Locate the cell with the specified text and output its [X, Y] center coordinate. 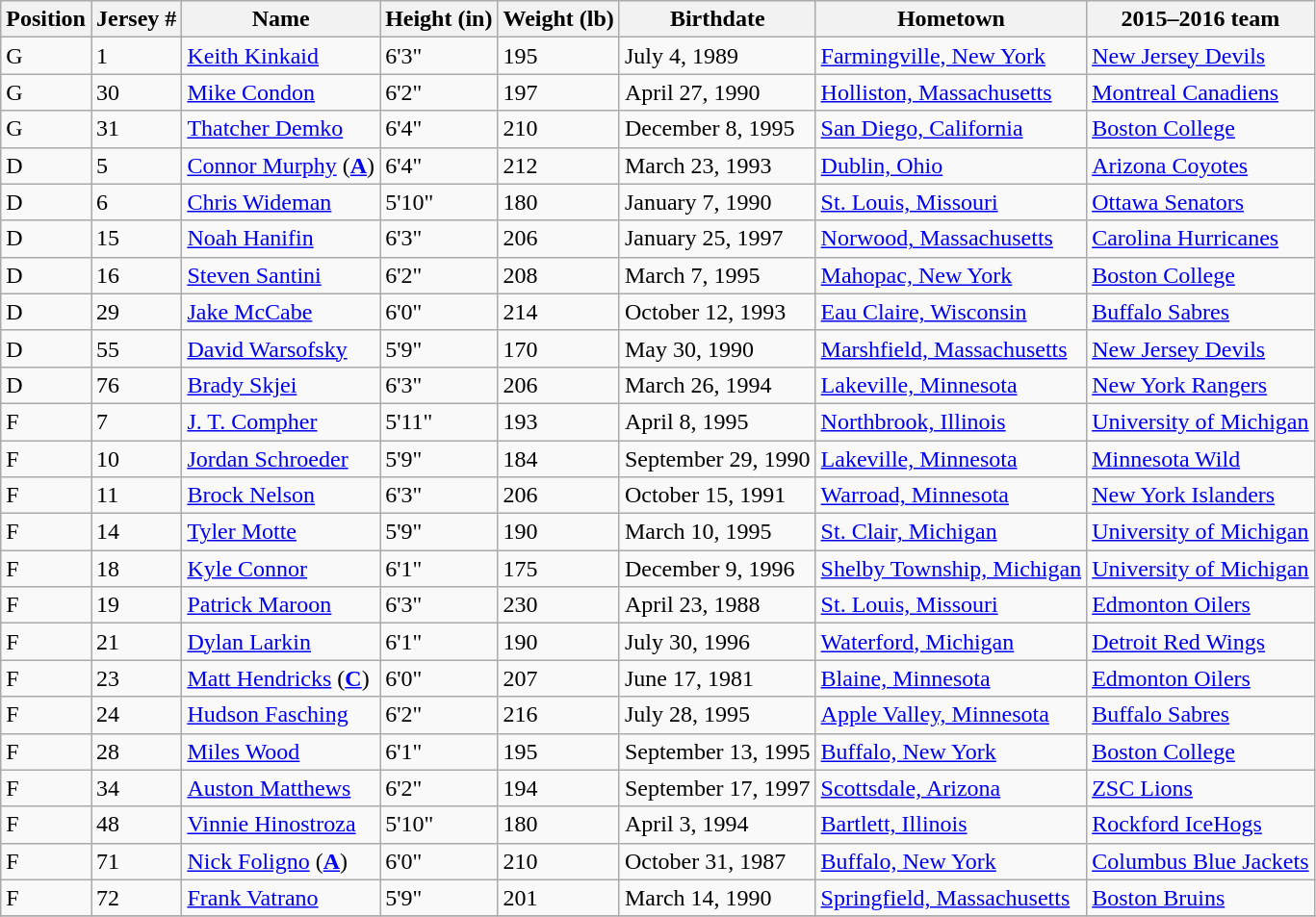
193 [558, 421]
Rockford IceHogs [1200, 825]
J. T. Compher [281, 421]
Mahopac, New York [951, 275]
Auston Matthews [281, 788]
72 [136, 898]
Name [281, 19]
175 [558, 569]
Jersey # [136, 19]
Mike Condon [281, 92]
Scottsdale, Arizona [951, 788]
July 28, 1995 [717, 715]
21 [136, 642]
ZSC Lions [1200, 788]
Farmingville, New York [951, 56]
28 [136, 751]
May 30, 1990 [717, 348]
230 [558, 605]
Bartlett, Illinois [951, 825]
Detroit Red Wings [1200, 642]
David Warsofsky [281, 348]
Ottawa Senators [1200, 202]
19 [136, 605]
Position [46, 19]
Thatcher Demko [281, 129]
Marshfield, Massachusetts [951, 348]
Carolina Hurricanes [1200, 239]
March 26, 1994 [717, 385]
April 27, 1990 [717, 92]
Birthdate [717, 19]
Tyler Motte [281, 532]
Hudson Fasching [281, 715]
Hometown [951, 19]
March 10, 1995 [717, 532]
Dylan Larkin [281, 642]
184 [558, 459]
15 [136, 239]
New York Rangers [1200, 385]
214 [558, 312]
29 [136, 312]
Patrick Maroon [281, 605]
18 [136, 569]
Eau Claire, Wisconsin [951, 312]
October 15, 1991 [717, 496]
September 13, 1995 [717, 751]
Blaine, Minnesota [951, 678]
71 [136, 861]
5'11" [439, 421]
1 [136, 56]
January 25, 1997 [717, 239]
Matt Hendricks (C) [281, 678]
14 [136, 532]
Brady Skjei [281, 385]
170 [558, 348]
Waterford, Michigan [951, 642]
34 [136, 788]
197 [558, 92]
212 [558, 166]
September 17, 1997 [717, 788]
Steven Santini [281, 275]
April 8, 1995 [717, 421]
Nick Foligno (A) [281, 861]
11 [136, 496]
7 [136, 421]
Northbrook, Illinois [951, 421]
Connor Murphy (A) [281, 166]
San Diego, California [951, 129]
Boston Bruins [1200, 898]
Height (in) [439, 19]
Minnesota Wild [1200, 459]
New York Islanders [1200, 496]
Norwood, Massachusetts [951, 239]
55 [136, 348]
2015–2016 team [1200, 19]
June 17, 1981 [717, 678]
Jake McCabe [281, 312]
16 [136, 275]
Keith Kinkaid [281, 56]
Holliston, Massachusetts [951, 92]
Dublin, Ohio [951, 166]
Springfield, Massachusetts [951, 898]
Miles Wood [281, 751]
April 23, 1988 [717, 605]
207 [558, 678]
Noah Hanifin [281, 239]
December 9, 1996 [717, 569]
March 23, 1993 [717, 166]
48 [136, 825]
December 8, 1995 [717, 129]
Frank Vatrano [281, 898]
208 [558, 275]
St. Clair, Michigan [951, 532]
30 [136, 92]
Vinnie Hinostroza [281, 825]
Kyle Connor [281, 569]
216 [558, 715]
10 [136, 459]
January 7, 1990 [717, 202]
October 12, 1993 [717, 312]
Weight (lb) [558, 19]
July 4, 1989 [717, 56]
October 31, 1987 [717, 861]
Shelby Township, Michigan [951, 569]
March 7, 1995 [717, 275]
Arizona Coyotes [1200, 166]
July 30, 1996 [717, 642]
Jordan Schroeder [281, 459]
Apple Valley, Minnesota [951, 715]
31 [136, 129]
April 3, 1994 [717, 825]
Brock Nelson [281, 496]
23 [136, 678]
March 14, 1990 [717, 898]
194 [558, 788]
Montreal Canadiens [1200, 92]
24 [136, 715]
201 [558, 898]
6 [136, 202]
Columbus Blue Jackets [1200, 861]
Warroad, Minnesota [951, 496]
Chris Wideman [281, 202]
76 [136, 385]
5 [136, 166]
September 29, 1990 [717, 459]
